Capture the cell that displays the provided text and extract its [X, Y] central coordinate. 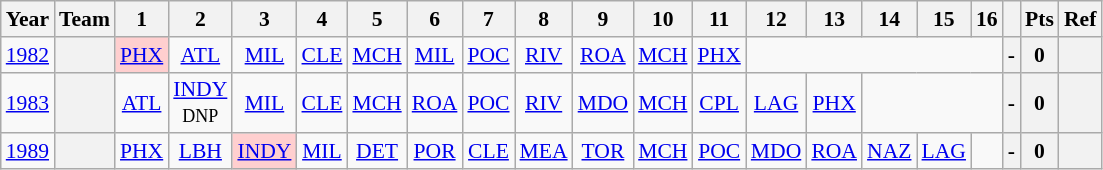
11 [718, 19]
Pts [1040, 19]
INDY [264, 152]
3 [264, 19]
Team [84, 19]
15 [944, 19]
10 [662, 19]
8 [544, 19]
7 [488, 19]
CPL [718, 102]
1 [142, 19]
1982 [28, 55]
Year [28, 19]
DET [376, 152]
POR [435, 152]
14 [889, 19]
NAZ [889, 152]
MEA [544, 152]
1983 [28, 102]
12 [776, 19]
16 [987, 19]
4 [322, 19]
TOR [604, 152]
5 [376, 19]
1989 [28, 152]
13 [834, 19]
9 [604, 19]
LBH [200, 152]
2 [200, 19]
INDYDNP [200, 102]
Ref [1080, 19]
6 [435, 19]
